Return (x, y) of the center of cell containing provided text 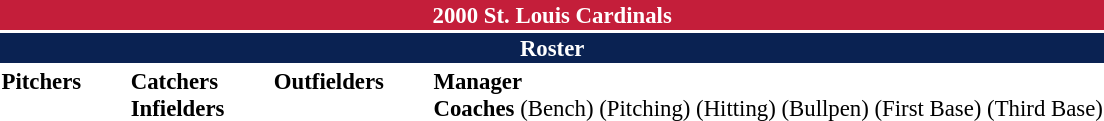
Roster (552, 48)
2000 St. Louis Cardinals (552, 15)
